Identify which cell holds the provided text, then report its [x, y] central coordinate. 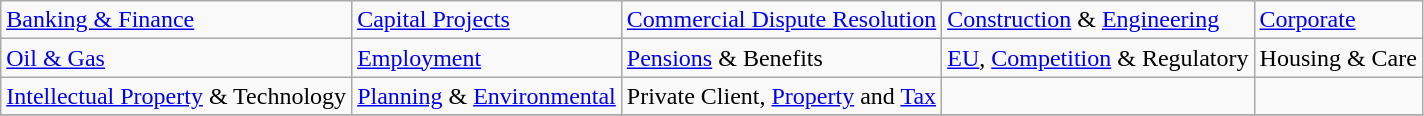
EU, Competition & Regulatory [1098, 58]
Corporate [1338, 20]
Capital Projects [487, 20]
Commercial Dispute Resolution [781, 20]
Banking & Finance [176, 20]
Intellectual Property & Technology [176, 96]
Planning & Environmental [487, 96]
Pensions & Benefits [781, 58]
Oil & Gas [176, 58]
Employment [487, 58]
Private Client, Property and Tax [781, 96]
Construction & Engineering [1098, 20]
Housing & Care [1338, 58]
